Capture the cell that displays the provided text and extract its (x, y) central coordinate. 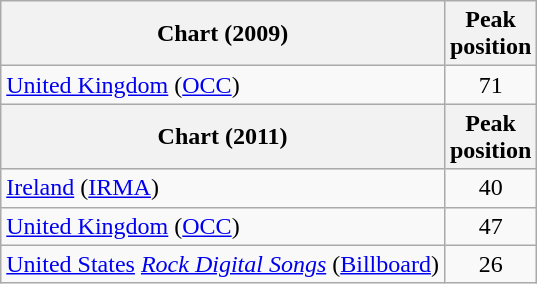
Ireland (IRMA) (223, 188)
United States Rock Digital Songs (Billboard) (223, 264)
71 (490, 85)
26 (490, 264)
Chart (2009) (223, 34)
40 (490, 188)
47 (490, 226)
Chart (2011) (223, 136)
